For the text-containing cell, return its midpoint in [X, Y] coordinate format. 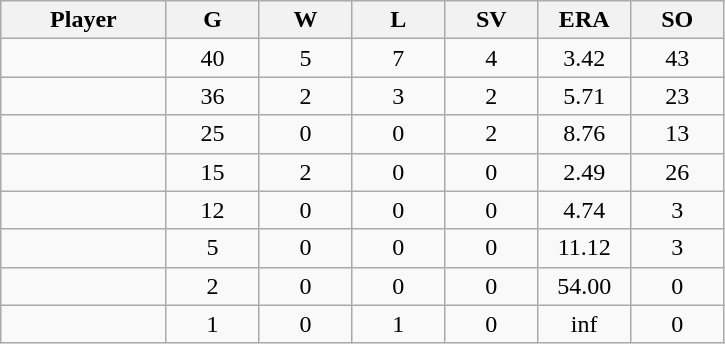
W [306, 20]
L [398, 20]
SO [678, 20]
43 [678, 58]
11.12 [584, 248]
SV [492, 20]
Player [84, 20]
23 [678, 96]
inf [584, 324]
54.00 [584, 286]
26 [678, 172]
G [212, 20]
12 [212, 210]
2.49 [584, 172]
40 [212, 58]
25 [212, 134]
4.74 [584, 210]
13 [678, 134]
5.71 [584, 96]
7 [398, 58]
3.42 [584, 58]
8.76 [584, 134]
15 [212, 172]
ERA [584, 20]
4 [492, 58]
36 [212, 96]
